Scan for the cell matching the given text and deliver its [x, y] coordinate at center. 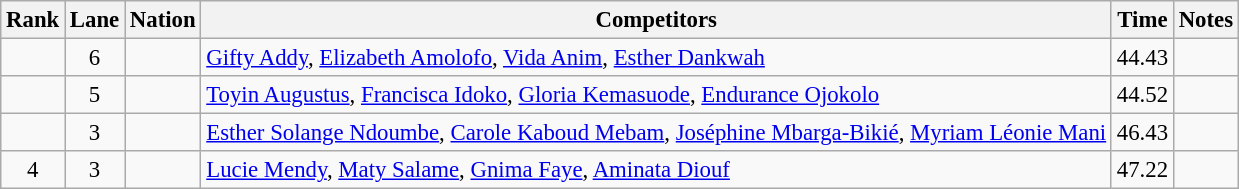
Nation [163, 20]
Notes [1206, 20]
46.43 [1142, 133]
Toyin Augustus, Francisca Idoko, Gloria Kemasuode, Endurance Ojokolo [656, 95]
5 [95, 95]
Gifty Addy, Elizabeth Amolofo, Vida Anim, Esther Dankwah [656, 58]
Competitors [656, 20]
47.22 [1142, 170]
4 [33, 170]
44.43 [1142, 58]
Esther Solange Ndoumbe, Carole Kaboud Mebam, Joséphine Mbarga-Bikié, Myriam Léonie Mani [656, 133]
6 [95, 58]
44.52 [1142, 95]
Lane [95, 20]
Time [1142, 20]
Lucie Mendy, Maty Salame, Gnima Faye, Aminata Diouf [656, 170]
Rank [33, 20]
